Scan for the cell matching the given text and deliver its (X, Y) coordinate at center. 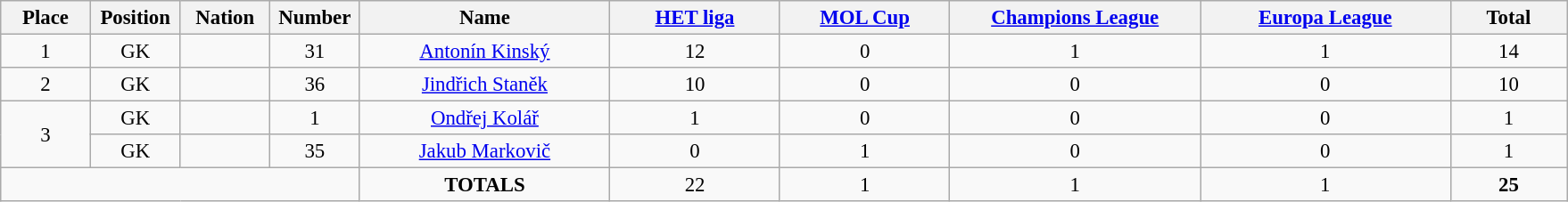
14 (1509, 52)
31 (316, 52)
Position (136, 18)
36 (316, 85)
35 (316, 151)
HET liga (696, 18)
Ondřej Kolář (485, 118)
3 (46, 135)
Number (316, 18)
Total (1509, 18)
22 (696, 185)
12 (696, 52)
25 (1509, 185)
Name (485, 18)
Antonín Kinský (485, 52)
Europa League (1325, 18)
MOL Cup (865, 18)
Place (46, 18)
Jindřich Staněk (485, 85)
TOTALS (485, 185)
Nation (225, 18)
Jakub Markovič (485, 151)
2 (46, 85)
Champions League (1076, 18)
